Scan for the cell matching the given text and deliver its [x, y] coordinate at center. 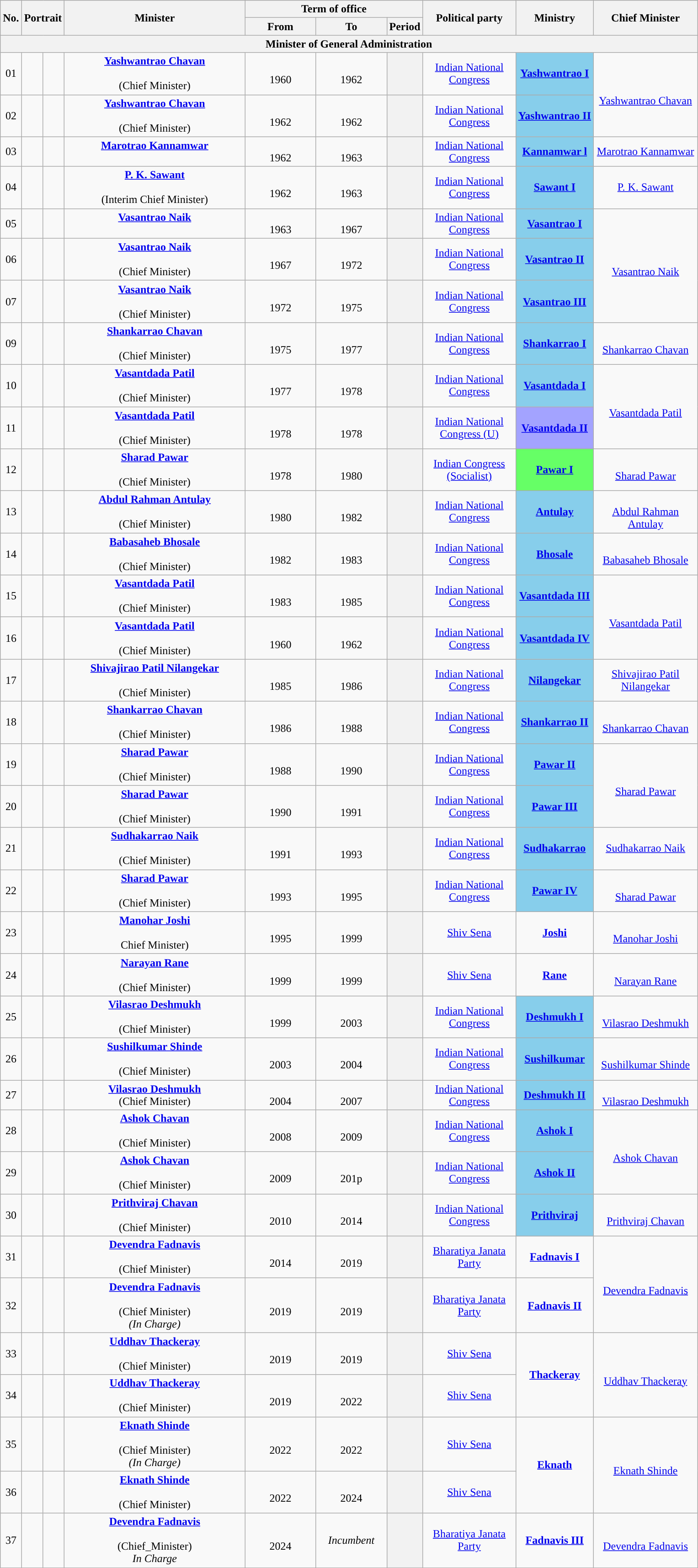
Kannamwar l [554, 152]
201p [351, 1173]
26 [11, 1059]
To [351, 27]
Fadnavis III [554, 1541]
Sushilkumar [554, 1059]
31 [11, 1257]
Portrait [43, 18]
Period [405, 27]
Minister of General Administration [349, 44]
Eknath Shinde (Chief Minister) (In Charge) [155, 1444]
Vasantdada III [554, 596]
Joshi [554, 933]
01 [11, 74]
2007 [351, 1094]
P. K. Sawant (Interim Chief Minister) [155, 187]
Abdul Rahman Antulay [645, 512]
Abdul Rahman Antulay (Chief Minister) [155, 512]
Prithviraj [554, 1215]
Vasantdada I [554, 385]
P. K. Sawant [645, 187]
Narayan Rane (Chief Minister) [155, 975]
Yashwantrao II [554, 116]
Sudhakarrao Naik [645, 848]
Vasantrao I [554, 223]
30 [11, 1215]
29 [11, 1173]
Ashok I [554, 1131]
Babasaheb Bhosale [645, 554]
Vasantdada II [554, 428]
13 [11, 512]
Deshmukh I [554, 1017]
20 [11, 806]
32 [11, 1306]
11 [11, 428]
16 [11, 638]
10 [11, 385]
Sawant I [554, 187]
04 [11, 187]
Pawar II [554, 764]
Antulay [554, 512]
Eknath Shinde (Chief Minister) [155, 1492]
Babasaheb Bhosale (Chief Minister) [155, 554]
07 [11, 301]
12 [11, 470]
Deshmukh II [554, 1094]
Nilangekar [554, 680]
Eknath [554, 1465]
From [281, 27]
Sudhakarrao Naik (Chief Minister) [155, 848]
Devendra Fadnavis (Chief_Minister) In Charge [155, 1541]
36 [11, 1492]
Sushilkumar Shinde [645, 1059]
Shivajirao Patil Nilangekar (Chief Minister) [155, 680]
22 [11, 891]
Prithviraj Chavan [645, 1215]
Term of office [334, 9]
28 [11, 1131]
18 [11, 722]
Prithviraj Chavan (Chief Minister) [155, 1215]
Eknath Shinde [645, 1465]
Ashok Chavan [645, 1152]
Thackeray [554, 1375]
Fadnavis II [554, 1306]
Fadnavis I [554, 1257]
34 [11, 1396]
Devendra Fadnavis (Chief Minister) [155, 1257]
02 [11, 116]
Manohar Joshi [645, 933]
03 [11, 152]
19 [11, 764]
2008 [281, 1131]
Minister [155, 18]
Rane [554, 975]
Manohar Joshi Chief Minister) [155, 933]
Pawar IV [554, 891]
Sudhakarrao [554, 848]
Sushilkumar Shinde (Chief Minister) [155, 1059]
Pawar I [554, 470]
17 [11, 680]
Narayan Rane [645, 975]
06 [11, 259]
35 [11, 1444]
05 [11, 223]
Incumbent [351, 1541]
Ashok II [554, 1173]
Chief Minister [645, 18]
2010 [281, 1215]
Ministry [554, 18]
Shivajirao Patil Nilangekar [645, 680]
27 [11, 1094]
Indian Congress (Socialist) [469, 470]
Devendra Fadnavis (Chief Minister) (In Charge) [155, 1306]
Indian National Congress (U) [469, 428]
Vasantrao III [554, 301]
Political party [469, 18]
09 [11, 343]
24 [11, 975]
Bhosale [554, 554]
37 [11, 1541]
25 [11, 1017]
Pawar III [554, 806]
Yashwantrao Chavan [645, 95]
Uddhav Thackeray [645, 1375]
21 [11, 848]
Vasantdada IV [554, 638]
No. [11, 18]
Shankarrao II [554, 722]
23 [11, 933]
33 [11, 1354]
Vasantrao II [554, 259]
Shankarrao I [554, 343]
15 [11, 596]
14 [11, 554]
Yashwantrao I [554, 74]
